Provide the (X, Y) coordinate of the cell's center where the given text is located.  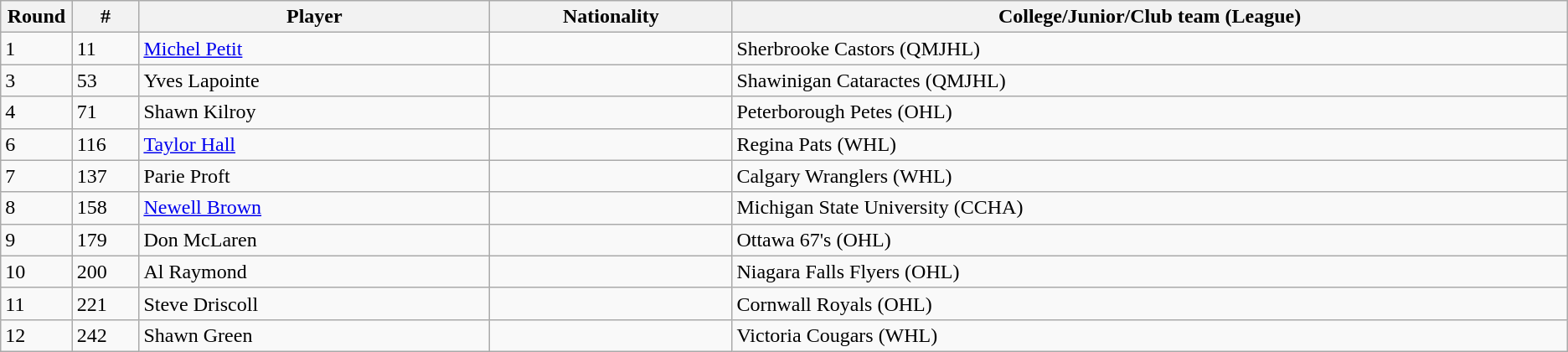
7 (37, 176)
1 (37, 49)
9 (37, 240)
# (106, 17)
Niagara Falls Flyers (OHL) (1149, 272)
158 (106, 208)
Peterborough Petes (OHL) (1149, 112)
College/Junior/Club team (League) (1149, 17)
8 (37, 208)
6 (37, 144)
Regina Pats (WHL) (1149, 144)
Shawinigan Cataractes (QMJHL) (1149, 80)
Round (37, 17)
Victoria Cougars (WHL) (1149, 335)
Shawn Green (315, 335)
Parie Proft (315, 176)
53 (106, 80)
Sherbrooke Castors (QMJHL) (1149, 49)
Michel Petit (315, 49)
3 (37, 80)
Don McLaren (315, 240)
12 (37, 335)
221 (106, 303)
Newell Brown (315, 208)
Nationality (611, 17)
Michigan State University (CCHA) (1149, 208)
179 (106, 240)
137 (106, 176)
242 (106, 335)
Cornwall Royals (OHL) (1149, 303)
Steve Driscoll (315, 303)
Shawn Kilroy (315, 112)
200 (106, 272)
Al Raymond (315, 272)
Player (315, 17)
116 (106, 144)
71 (106, 112)
4 (37, 112)
Calgary Wranglers (WHL) (1149, 176)
Yves Lapointe (315, 80)
Ottawa 67's (OHL) (1149, 240)
Taylor Hall (315, 144)
10 (37, 272)
